Return the [x, y] coordinate for the center point of the cell that contains the specified text.  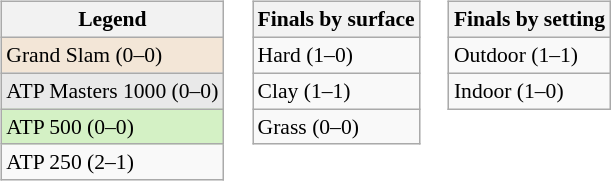
Grand Slam (0–0) [112, 55]
Clay (1–1) [336, 91]
Finals by setting [530, 20]
Finals by surface [336, 20]
Hard (1–0) [336, 55]
Indoor (1–0) [530, 91]
Outdoor (1–1) [530, 55]
Grass (0–0) [336, 127]
ATP 500 (0–0) [112, 127]
Legend [112, 20]
ATP 250 (2–1) [112, 162]
ATP Masters 1000 (0–0) [112, 91]
